Provide the (x, y) coordinate of the cell's center where the given text is located.  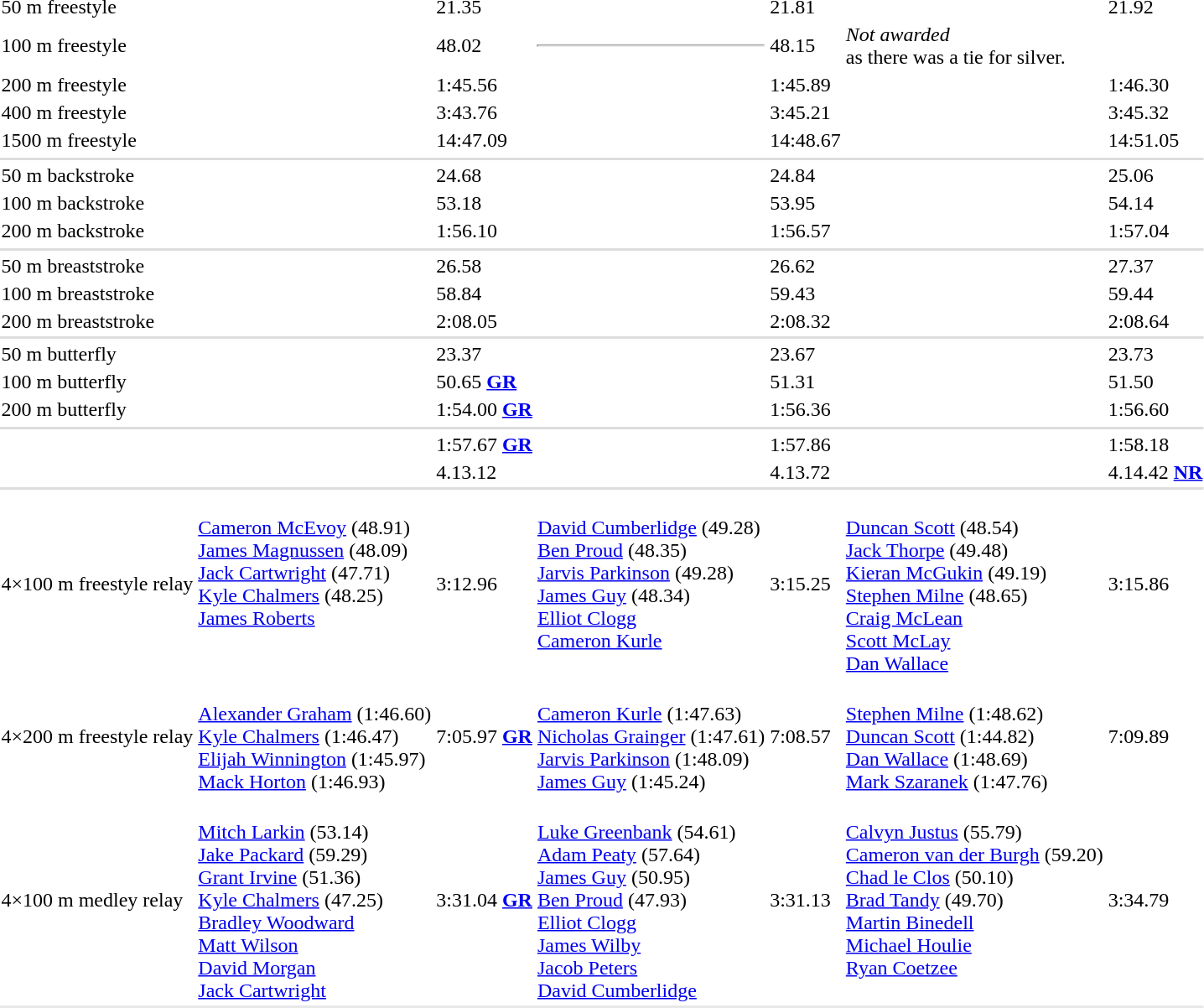
4.14.42 NR (1155, 472)
Cameron McEvoy (48.91) James Magnussen (48.09)Jack Cartwright (47.71)Kyle Chalmers (48.25) James Roberts (315, 584)
26.58 (485, 266)
27.37 (1155, 266)
24.68 (485, 175)
400 m freestyle (97, 112)
4×100 m freestyle relay (97, 584)
3:15.86 (1155, 584)
David Cumberlidge (49.28)Ben Proud (48.35)Jarvis Parkinson (49.28)James Guy (48.34)Elliot CloggCameron Kurle (651, 584)
3:31.04 GR (485, 900)
1500 m freestyle (97, 140)
25.06 (1155, 175)
59.44 (1155, 294)
Alexander Graham (1:46.60) Kyle Chalmers (1:46.47)Elijah Winnington (1:45.97)Mack Horton (1:46.93) (315, 736)
14:48.67 (806, 140)
14:47.09 (485, 140)
4.13.72 (806, 472)
100 m breaststroke (97, 294)
1:56.36 (806, 409)
2:08.64 (1155, 321)
48.15 (806, 45)
3:43.76 (485, 112)
1:57.86 (806, 444)
Duncan Scott (48.54)Jack Thorpe (49.48)Kieran McGukin (49.19)Stephen Milne (48.65)Craig McLeanScott McLayDan Wallace (974, 584)
23.67 (806, 354)
1:56.57 (806, 231)
3:45.32 (1155, 112)
1:54.00 GR (485, 409)
1:58.18 (1155, 444)
200 m butterfly (97, 409)
1:57.04 (1155, 231)
50 m butterfly (97, 354)
7:09.89 (1155, 736)
1:56.10 (485, 231)
50 m backstroke (97, 175)
7:08.57 (806, 736)
3:34.79 (1155, 900)
200 m breaststroke (97, 321)
7:05.97 GR (485, 736)
53.95 (806, 203)
Stephen Milne (1:48.62)Duncan Scott (1:44.82)Dan Wallace (1:48.69)Mark Szaranek (1:47.76) (974, 736)
14:51.05 (1155, 140)
1:46.30 (1155, 85)
200 m backstroke (97, 231)
3:12.96 (485, 584)
4×100 m medley relay (97, 900)
Not awardedas there was a tie for silver. (1024, 45)
53.18 (485, 203)
Mitch Larkin (53.14)Jake Packard (59.29)Grant Irvine (51.36)Kyle Chalmers (47.25)Bradley WoodwardMatt WilsonDavid MorganJack Cartwright (315, 900)
51.50 (1155, 382)
51.31 (806, 382)
23.73 (1155, 354)
1:56.60 (1155, 409)
23.37 (485, 354)
3:31.13 (806, 900)
3:15.25 (806, 584)
100 m butterfly (97, 382)
200 m freestyle (97, 85)
2:08.05 (485, 321)
50.65 GR (485, 382)
50 m breaststroke (97, 266)
58.84 (485, 294)
2:08.32 (806, 321)
100 m backstroke (97, 203)
Cameron Kurle (1:47.63)Nicholas Grainger (1:47.61)Jarvis Parkinson (1:48.09)James Guy (1:45.24) (651, 736)
100 m freestyle (97, 45)
4.13.12 (485, 472)
59.43 (806, 294)
26.62 (806, 266)
1:45.89 (806, 85)
1:57.67 GR (485, 444)
4×200 m freestyle relay (97, 736)
48.02 (485, 45)
1:45.56 (485, 85)
Calvyn Justus (55.79)Cameron van der Burgh (59.20)Chad le Clos (50.10)Brad Tandy (49.70)Martin BinedellMichael HoulieRyan Coetzee (974, 900)
3:45.21 (806, 112)
Luke Greenbank (54.61)Adam Peaty (57.64)James Guy (50.95)Ben Proud (47.93)Elliot CloggJames WilbyJacob PetersDavid Cumberlidge (651, 900)
24.84 (806, 175)
54.14 (1155, 203)
